Locate the cell with the specified text and output its [X, Y] center coordinate. 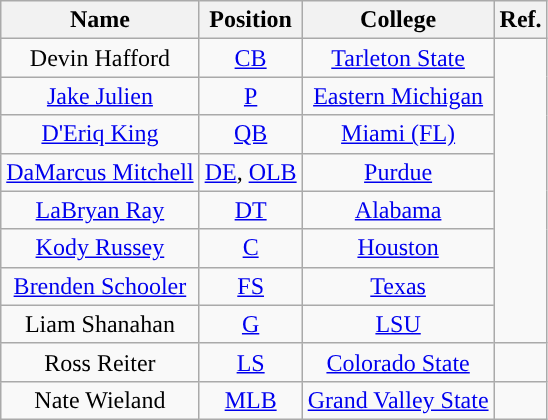
Alabama [398, 210]
Texas [398, 286]
LSU [398, 324]
D'Eriq King [100, 134]
Jake Julien [100, 96]
QB [250, 134]
FS [250, 286]
C [250, 248]
Tarleton State [398, 58]
Liam Shanahan [100, 324]
Grand Valley State [398, 400]
Kody Russey [100, 248]
Nate Wieland [100, 400]
LaBryan Ray [100, 210]
Houston [398, 248]
DaMarcus Mitchell [100, 172]
Position [250, 20]
Name [100, 20]
Brenden Schooler [100, 286]
College [398, 20]
LS [250, 362]
P [250, 96]
Devin Hafford [100, 58]
Purdue [398, 172]
DT [250, 210]
G [250, 324]
Colorado State [398, 362]
Eastern Michigan [398, 96]
MLB [250, 400]
DE, OLB [250, 172]
CB [250, 58]
Ross Reiter [100, 362]
Miami (FL) [398, 134]
Ref. [520, 20]
